Provide the (X, Y) coordinate of the cell's center where the given text is located.  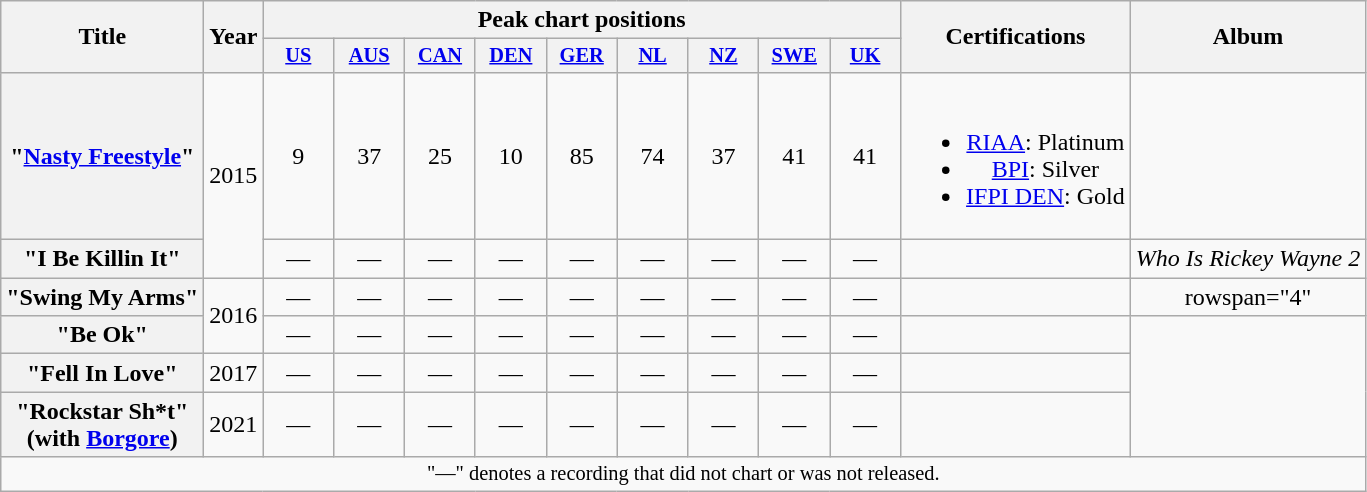
"I Be Killin It" (102, 259)
AUS (370, 56)
Year (234, 37)
RIAA: PlatinumBPI: SilverIFPI DEN: Gold (1016, 156)
UK (866, 56)
2017 (234, 373)
25 (440, 156)
Peak chart positions (582, 20)
Title (102, 37)
"Rockstar Sh*t" (with Borgore) (102, 424)
"Fell In Love" (102, 373)
US (298, 56)
CAN (440, 56)
"—" denotes a recording that did not chart or was not released. (684, 474)
"Swing My Arms" (102, 297)
Who Is Rickey Wayne 2 (1248, 259)
Certifications (1016, 37)
2016 (234, 316)
74 (652, 156)
10 (510, 156)
85 (582, 156)
DEN (510, 56)
2021 (234, 424)
GER (582, 56)
Album (1248, 37)
"Be Ok" (102, 335)
NZ (724, 56)
"Nasty Freestyle" (102, 156)
NL (652, 56)
rowspan="4" (1248, 297)
2015 (234, 174)
SWE (794, 56)
9 (298, 156)
